Output the [X, Y] coordinate of the center of the cell containing the given text.  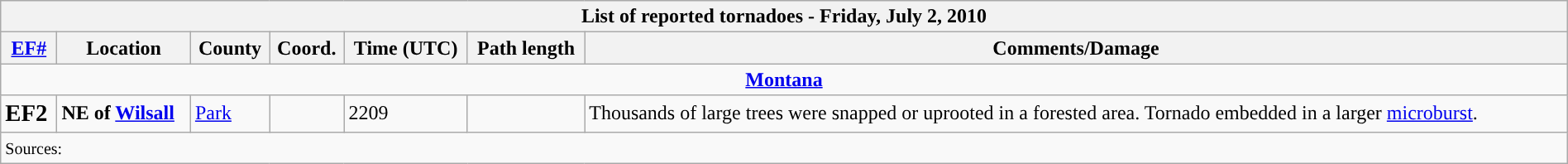
Thousands of large trees were snapped or uprooted in a forested area. Tornado embedded in a larger microburst. [1077, 113]
Montana [784, 80]
Coord. [307, 48]
List of reported tornadoes - Friday, July 2, 2010 [784, 17]
EF# [29, 48]
Comments/Damage [1077, 48]
NE of Wilsall [124, 113]
County [230, 48]
Park [230, 113]
2209 [406, 113]
Time (UTC) [406, 48]
EF2 [29, 113]
Path length [526, 48]
Location [124, 48]
Sources: [784, 147]
